Identify which cell holds the provided text, then report its [X, Y] central coordinate. 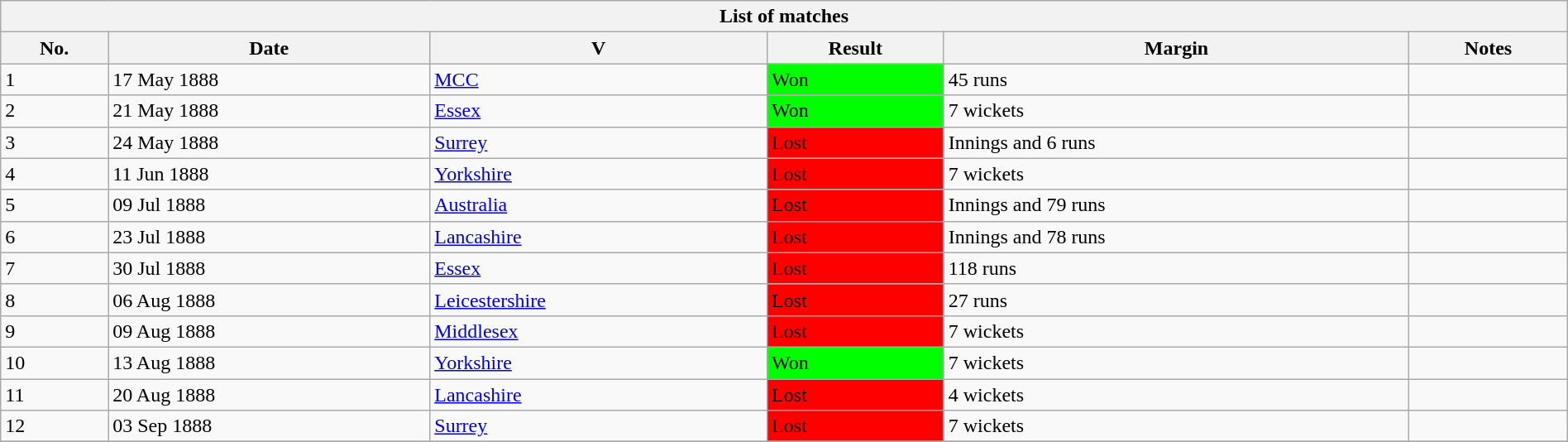
MCC [599, 79]
Result [855, 48]
Margin [1176, 48]
09 Aug 1888 [270, 331]
27 runs [1176, 300]
Notes [1489, 48]
No. [55, 48]
4 wickets [1176, 395]
Innings and 78 runs [1176, 237]
11 [55, 395]
Leicestershire [599, 300]
6 [55, 237]
21 May 1888 [270, 111]
23 Jul 1888 [270, 237]
1 [55, 79]
9 [55, 331]
12 [55, 426]
13 Aug 1888 [270, 363]
5 [55, 205]
Middlesex [599, 331]
3 [55, 142]
11 Jun 1888 [270, 174]
Date [270, 48]
20 Aug 1888 [270, 395]
7 [55, 268]
06 Aug 1888 [270, 300]
8 [55, 300]
Innings and 6 runs [1176, 142]
03 Sep 1888 [270, 426]
24 May 1888 [270, 142]
Australia [599, 205]
30 Jul 1888 [270, 268]
10 [55, 363]
45 runs [1176, 79]
09 Jul 1888 [270, 205]
List of matches [784, 17]
17 May 1888 [270, 79]
V [599, 48]
2 [55, 111]
4 [55, 174]
118 runs [1176, 268]
Innings and 79 runs [1176, 205]
